Output the [x, y] coordinate of the center of the cell containing the given text.  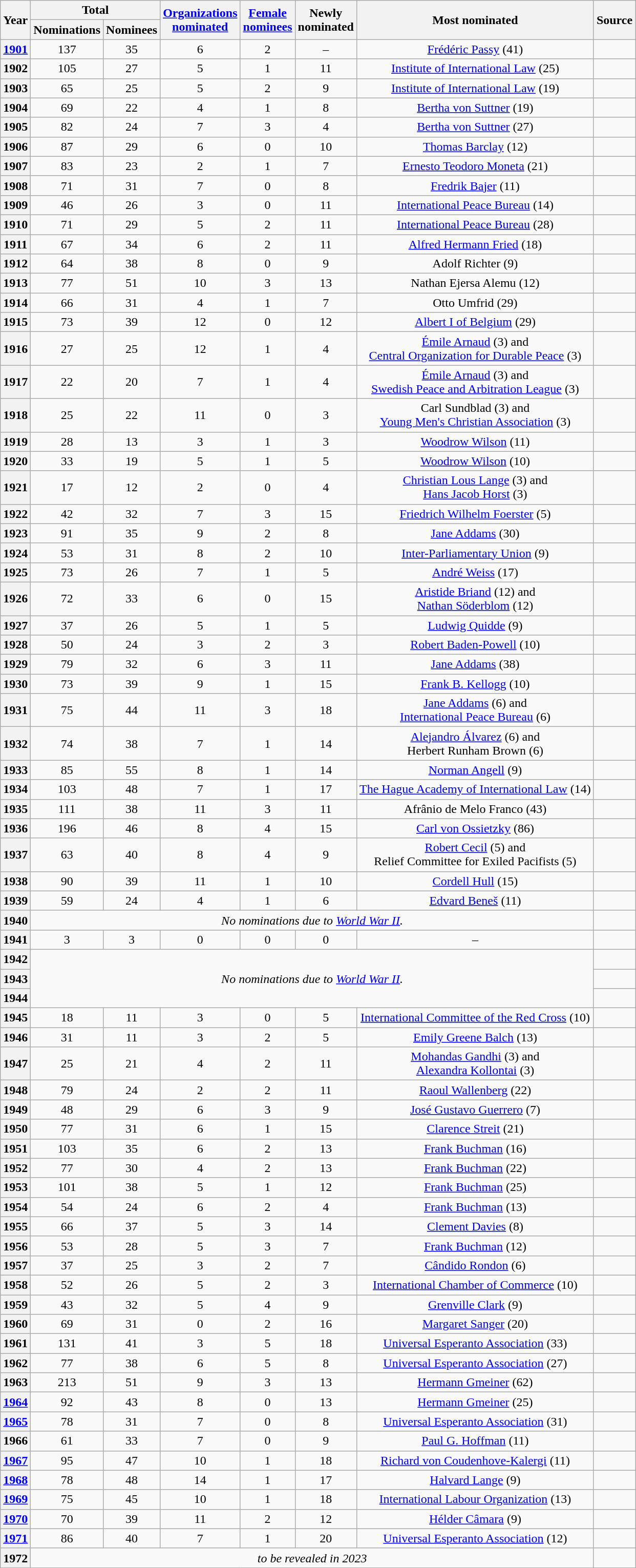
Carl von Ossietzky (86) [475, 828]
Year [15, 20]
111 [67, 809]
Albert I of Belgium (29) [475, 322]
1935 [15, 809]
1972 [15, 1558]
1947 [15, 1063]
Cândido Rondon (6) [475, 1265]
1937 [15, 854]
1965 [15, 1421]
1961 [15, 1344]
Robert Baden-Powell (10) [475, 645]
65 [67, 88]
Frank Buchman (13) [475, 1207]
Norman Angell (9) [475, 770]
92 [67, 1402]
91 [67, 533]
1940 [15, 920]
1911 [15, 244]
Grenville Clark (9) [475, 1305]
1909 [15, 205]
1945 [15, 1018]
1941 [15, 939]
Institute of International Law (25) [475, 69]
1907 [15, 166]
1963 [15, 1383]
Fredrik Bajer (11) [475, 185]
1901 [15, 49]
1943 [15, 979]
Emily Greene Balch (13) [475, 1037]
1964 [15, 1402]
1930 [15, 684]
Universal Esperanto Association (27) [475, 1363]
Ernesto Teodoro Moneta (21) [475, 166]
52 [67, 1285]
Alfred Hermann Fried (18) [475, 244]
Nominees [132, 30]
1929 [15, 664]
Ludwig Quidde (9) [475, 625]
1939 [15, 901]
1946 [15, 1037]
Institute of International Law (19) [475, 88]
International Peace Bureau (28) [475, 224]
1912 [15, 264]
63 [67, 854]
International Labour Organization (13) [475, 1499]
70 [67, 1519]
1904 [15, 108]
1915 [15, 322]
61 [67, 1441]
Frank Buchman (12) [475, 1246]
Source [614, 20]
1925 [15, 572]
44 [132, 710]
59 [67, 901]
72 [67, 598]
Afrânio de Melo Franco (43) [475, 809]
Universal Esperanto Association (33) [475, 1344]
Hermann Gmeiner (62) [475, 1383]
Friedrich Wilhelm Foerster (5) [475, 514]
1933 [15, 770]
83 [67, 166]
Adolf Richter (9) [475, 264]
1934 [15, 789]
1959 [15, 1305]
1906 [15, 147]
41 [132, 1344]
Nominations [67, 30]
1918 [15, 415]
1962 [15, 1363]
54 [67, 1207]
Woodrow Wilson (10) [475, 461]
Aristide Briand (12) andNathan Söderblom (12) [475, 598]
55 [132, 770]
Thomas Barclay (12) [475, 147]
64 [67, 264]
Total [95, 10]
Clarence Streit (21) [475, 1129]
Frank Buchman (16) [475, 1148]
1936 [15, 828]
Bertha von Suttner (19) [475, 108]
1953 [15, 1187]
1971 [15, 1538]
Raoul Wallenberg (22) [475, 1090]
Margaret Sanger (20) [475, 1324]
1948 [15, 1090]
1908 [15, 185]
Émile Arnaud (3) and Swedish Peace and Arbitration League (3) [475, 382]
1922 [15, 514]
30 [132, 1168]
Frank B. Kellogg (10) [475, 684]
21 [132, 1063]
213 [67, 1383]
1913 [15, 283]
1958 [15, 1285]
1954 [15, 1207]
1916 [15, 348]
Carl Sundblad (3) andYoung Men's Christian Association (3) [475, 415]
85 [67, 770]
1920 [15, 461]
1968 [15, 1480]
1960 [15, 1324]
Jane Addams (30) [475, 533]
Organizations nominated [200, 20]
Frédéric Passy (41) [475, 49]
1942 [15, 959]
105 [67, 69]
87 [67, 147]
47 [132, 1460]
International Peace Bureau (14) [475, 205]
Richard von Coudenhove-Kalergi (11) [475, 1460]
Christian Lous Lange (3) andHans Jacob Horst (3) [475, 488]
to be revealed in 2023 [312, 1558]
1927 [15, 625]
Frank Buchman (25) [475, 1187]
1951 [15, 1148]
Paul G. Hoffman (11) [475, 1441]
1949 [15, 1110]
90 [67, 881]
16 [326, 1324]
1931 [15, 710]
Female nominees [267, 20]
1926 [15, 598]
International Chamber of Commerce (10) [475, 1285]
45 [132, 1499]
Bertha von Suttner (27) [475, 127]
1955 [15, 1226]
131 [67, 1344]
95 [67, 1460]
101 [67, 1187]
1914 [15, 303]
1957 [15, 1265]
Universal Esperanto Association (12) [475, 1538]
34 [132, 244]
1966 [15, 1441]
Hermann Gmeiner (25) [475, 1402]
Nathan Ejersa Alemu (12) [475, 283]
1952 [15, 1168]
82 [67, 127]
50 [67, 645]
Émile Arnaud (3) and Central Organization for Durable Peace (3) [475, 348]
1917 [15, 382]
The Hague Academy of International Law (14) [475, 789]
1950 [15, 1129]
Cordell Hull (15) [475, 881]
José Gustavo Guerrero (7) [475, 1110]
137 [67, 49]
196 [67, 828]
1970 [15, 1519]
74 [67, 744]
Woodrow Wilson (11) [475, 442]
1923 [15, 533]
Halvard Lange (9) [475, 1480]
1938 [15, 881]
1919 [15, 442]
Alejandro Álvarez (6) andHerbert Runham Brown (6) [475, 744]
Robert Cecil (5) andRelief Committee for Exiled Pacifists (5) [475, 854]
1921 [15, 488]
Newly nominated [326, 20]
1924 [15, 553]
Edvard Beneš (11) [475, 901]
International Committee of the Red Cross (10) [475, 1018]
Clement Davies (8) [475, 1226]
Jane Addams (38) [475, 664]
86 [67, 1538]
42 [67, 514]
1910 [15, 224]
1928 [15, 645]
Most nominated [475, 20]
1967 [15, 1460]
Frank Buchman (22) [475, 1168]
Inter-Parliamentary Union (9) [475, 553]
Otto Umfrid (29) [475, 303]
Jane Addams (6) andInternational Peace Bureau (6) [475, 710]
1969 [15, 1499]
1902 [15, 69]
1932 [15, 744]
Universal Esperanto Association (31) [475, 1421]
1944 [15, 998]
1956 [15, 1246]
Mohandas Gandhi (3) andAlexandra Kollontai (3) [475, 1063]
67 [67, 244]
23 [132, 166]
André Weiss (17) [475, 572]
1905 [15, 127]
Hélder Câmara (9) [475, 1519]
19 [132, 461]
1903 [15, 88]
